For the text-containing cell, return its midpoint in (X, Y) coordinate format. 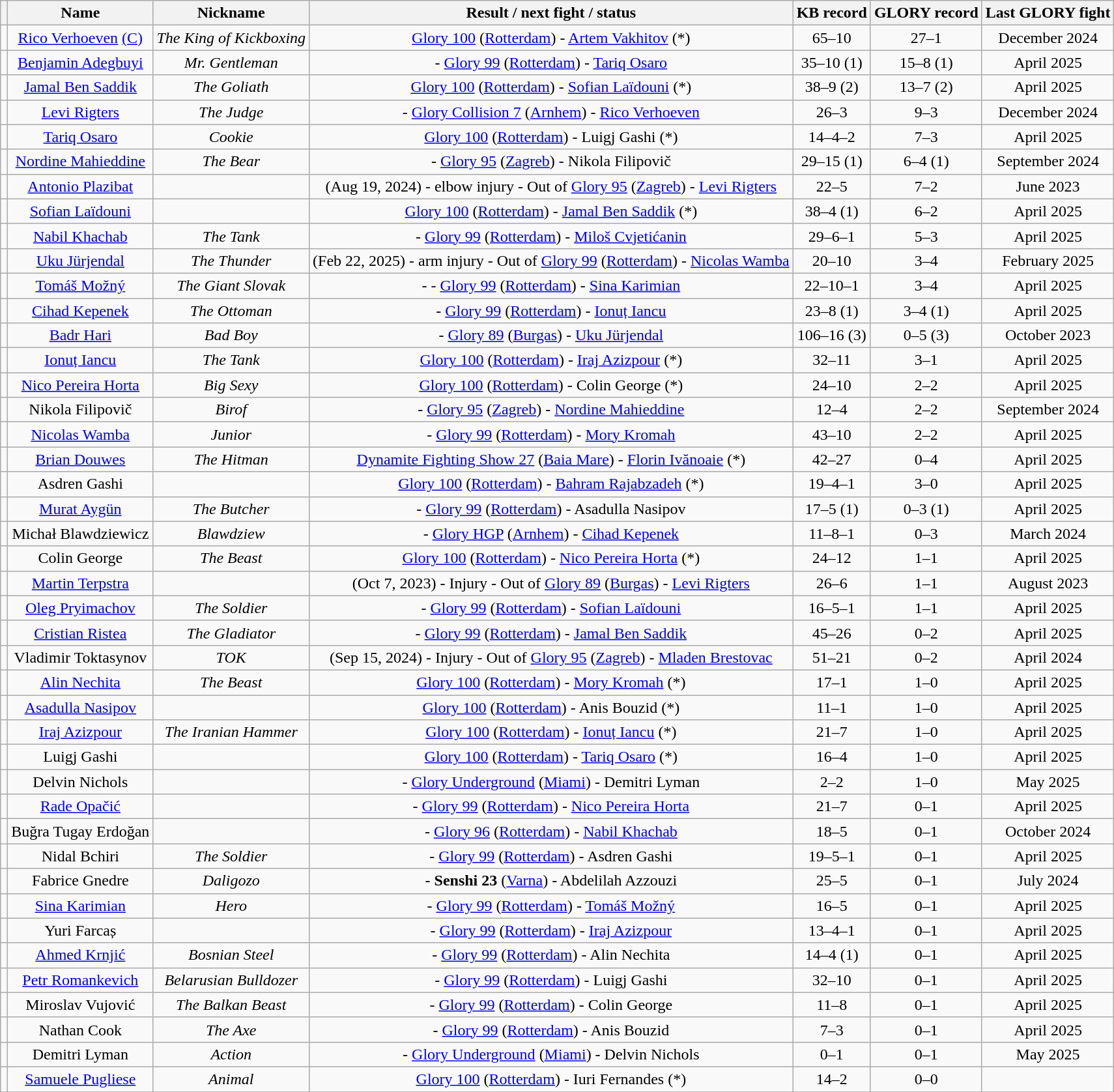
- Glory 99 (Rotterdam) - Iraj Azizpour (551, 930)
3–1 (926, 360)
- Glory 99 (Rotterdam) - Alin Nechita (551, 955)
GLORY record (926, 13)
Hero (231, 906)
Samuele Pugliese (81, 1079)
Asadulla Nasipov (81, 707)
7–2 (926, 186)
The Hitman (231, 459)
- Glory 99 (Rotterdam) - Sofian Laïdouni (551, 608)
The Giant Slovak (231, 285)
27–1 (926, 38)
Brian Douwes (81, 459)
38–4 (1) (831, 211)
11–1 (831, 707)
- Glory 99 (Rotterdam) - Tomáš Možný (551, 906)
Oleg Pryimachov (81, 608)
The Butcher (231, 509)
Nicolas Wamba (81, 435)
TOK (231, 657)
14–4 (1) (831, 955)
13–7 (2) (926, 87)
October 2023 (1048, 336)
- Glory 99 (Rotterdam) - Mory Kromah (551, 435)
Bad Boy (231, 336)
July 2024 (1048, 881)
Nidal Bchiri (81, 856)
Glory 100 (Rotterdam) - Tariq Osaro (*) (551, 757)
- Glory 99 (Rotterdam) - Colin George (551, 1005)
Asdren Gashi (81, 484)
14–4–2 (831, 137)
3–0 (926, 484)
3–4 (1) (926, 311)
- Glory 99 (Rotterdam) - Luigj Gashi (551, 980)
43–10 (831, 435)
6–2 (926, 211)
Nickname (231, 13)
0–0 (926, 1079)
20–10 (831, 261)
Big Sexy (231, 385)
5–3 (926, 236)
Glory 100 (Rotterdam) - Jamal Ben Saddik (*) (551, 211)
The Balkan Beast (231, 1005)
17–1 (831, 682)
Sina Karimian (81, 906)
Glory 100 (Rotterdam) - Ionuț Iancu (*) (551, 732)
- Glory 95 (Zagreb) - Nordine Mahieddine (551, 410)
Glory 100 (Rotterdam) - Iuri Fernandes (*) (551, 1079)
Alin Nechita (81, 682)
The King of Kickboxing (231, 38)
Last GLORY fight (1048, 13)
- - Glory 99 (Rotterdam) - Sina Karimian (551, 285)
Name (81, 13)
- Glory 99 (Rotterdam) - Ionuț Iancu (551, 311)
Buğra Tugay Erdoğan (81, 831)
(Oct 7, 2023) - Injury - Out of Glory 89 (Burgas) - Levi Rigters (551, 583)
Mr. Gentleman (231, 63)
45–26 (831, 633)
Badr Hari (81, 336)
13–4–1 (831, 930)
Colin George (81, 558)
16–5 (831, 906)
Rico Verhoeven (C) (81, 38)
- Glory Underground (Miami) - Demitri Lyman (551, 782)
Delvin Nichols (81, 782)
- Glory 99 (Rotterdam) - Asdren Gashi (551, 856)
- Glory 99 (Rotterdam) - Anis Bouzid (551, 1029)
Animal (231, 1079)
Tomáš Možný (81, 285)
29–6–1 (831, 236)
Glory 100 (Rotterdam) - Mory Kromah (*) (551, 682)
The Goliath (231, 87)
11–8–1 (831, 534)
Birof (231, 410)
Glory 100 (Rotterdam) - Luigj Gashi (*) (551, 137)
Demitri Lyman (81, 1054)
(Aug 19, 2024) - elbow injury - Out of Glory 95 (Zagreb) - Levi Rigters (551, 186)
16–4 (831, 757)
Result / next fight / status (551, 13)
25–5 (831, 881)
24–12 (831, 558)
March 2024 (1048, 534)
Jamal Ben Saddik (81, 87)
24–10 (831, 385)
The Ottoman (231, 311)
- Senshi 23 (Varna) - Abdelilah Azzouzi (551, 881)
- Glory 96 (Rotterdam) - Nabil Khachab (551, 831)
22–10–1 (831, 285)
The Thunder (231, 261)
35–10 (1) (831, 63)
26–6 (831, 583)
19–5–1 (831, 856)
29–15 (1) (831, 162)
The Bear (231, 162)
October 2024 (1048, 831)
Luigj Gashi (81, 757)
11–8 (831, 1005)
Sofian Laïdouni (81, 211)
0–3 (1) (926, 509)
Martin Terpstra (81, 583)
16–5–1 (831, 608)
The Gladiator (231, 633)
Glory 100 (Rotterdam) - Artem Vakhitov (*) (551, 38)
Levi Rigters (81, 112)
17–5 (1) (831, 509)
Benjamin Adegbuyi (81, 63)
Fabrice Gnedre (81, 881)
65–10 (831, 38)
14–2 (831, 1079)
- Glory 99 (Rotterdam) - Tariq Osaro (551, 63)
0–3 (926, 534)
12–4 (831, 410)
- Glory 99 (Rotterdam) - Nico Pereira Horta (551, 807)
- Glory Underground (Miami) - Delvin Nichols (551, 1054)
Daligozo (231, 881)
Ionuț Iancu (81, 360)
Michał Blawdziewicz (81, 534)
KB record (831, 13)
- Glory 99 (Rotterdam) - Jamal Ben Saddik (551, 633)
6–4 (1) (926, 162)
April 2024 (1048, 657)
- Glory 99 (Rotterdam) - Miloš Cvjetićanin (551, 236)
26–3 (831, 112)
106–16 (3) (831, 336)
42–27 (831, 459)
Junior (231, 435)
- Glory 89 (Burgas) - Uku Jürjendal (551, 336)
(Feb 22, 2025) - arm injury - Out of Glory 99 (Rotterdam) - Nicolas Wamba (551, 261)
Murat Aygün (81, 509)
19–4–1 (831, 484)
Tariq Osaro (81, 137)
Cookie (231, 137)
Rade Opačić (81, 807)
Yuri Farcaș (81, 930)
- Glory Collision 7 (Arnhem) - Rico Verhoeven (551, 112)
18–5 (831, 831)
Ahmed Krnjić (81, 955)
Miroslav Vujović (81, 1005)
Antonio Plazibat (81, 186)
August 2023 (1048, 583)
0–4 (926, 459)
0–5 (3) (926, 336)
32–10 (831, 980)
Glory 100 (Rotterdam) - Nico Pereira Horta (*) (551, 558)
Belarusian Bulldozer (231, 980)
51–21 (831, 657)
Glory 100 (Rotterdam) - Bahram Rajabzadeh (*) (551, 484)
Petr Romankevich (81, 980)
Glory 100 (Rotterdam) - Colin George (*) (551, 385)
Nordine Mahieddine (81, 162)
The Axe (231, 1029)
15–8 (1) (926, 63)
Cristian Ristea (81, 633)
Vladimir Toktasynov (81, 657)
Glory 100 (Rotterdam) - Anis Bouzid (*) (551, 707)
Glory 100 (Rotterdam) - Sofian Laïdouni (*) (551, 87)
The Judge (231, 112)
Bosnian Steel (231, 955)
22–5 (831, 186)
- Glory 95 (Zagreb) - Nikola Filipovič (551, 162)
Nabil Khachab (81, 236)
Dynamite Fighting Show 27 (Baia Mare) - Florin Ivănoaie (*) (551, 459)
(Sep 15, 2024) - Injury - Out of Glory 95 (Zagreb) - Mladen Brestovac (551, 657)
Uku Jürjendal (81, 261)
38–9 (2) (831, 87)
23–8 (1) (831, 311)
Nico Pereira Horta (81, 385)
Iraj Azizpour (81, 732)
Blawdziew (231, 534)
The Iranian Hammer (231, 732)
- Glory HGP (Arnhem) - Cihad Kepenek (551, 534)
32–11 (831, 360)
June 2023 (1048, 186)
February 2025 (1048, 261)
Glory 100 (Rotterdam) - Iraj Azizpour (*) (551, 360)
Nathan Cook (81, 1029)
Cihad Kepenek (81, 311)
Action (231, 1054)
9–3 (926, 112)
Nikola Filipovič (81, 410)
- Glory 99 (Rotterdam) - Asadulla Nasipov (551, 509)
